Output the [x, y] coordinate of the center of the cell containing the given text.  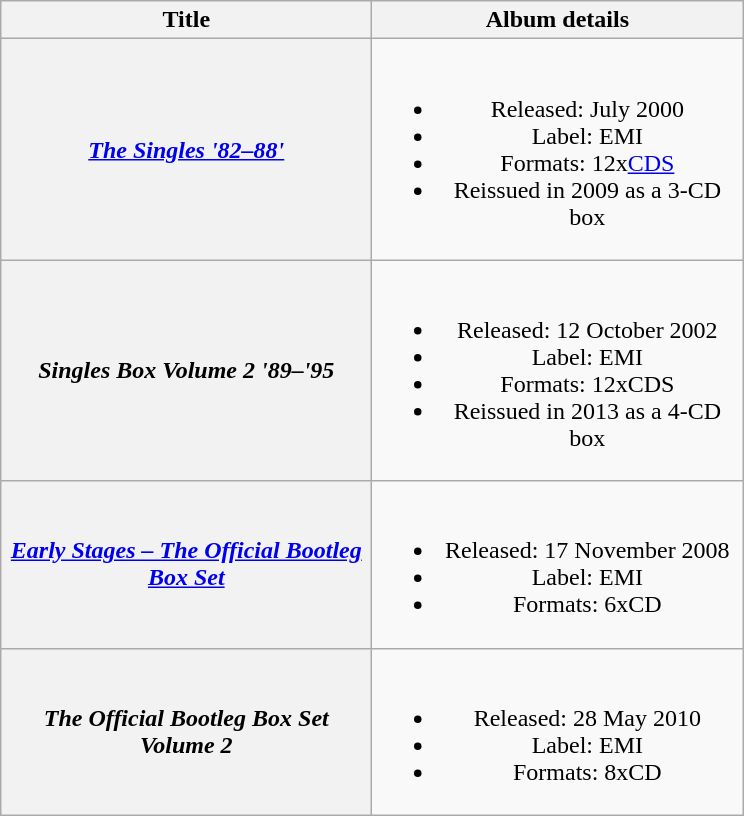
Early Stages – The Official Bootleg Box Set [186, 564]
Title [186, 20]
Released: 12 October 2002Label: EMIFormats: 12xCDSReissued in 2013 as a 4-CD box [558, 370]
The Official Bootleg Box Set Volume 2 [186, 732]
Singles Box Volume 2 '89–'95 [186, 370]
Album details [558, 20]
Released: 17 November 2008Label: EMIFormats: 6xCD [558, 564]
Released: 28 May 2010Label: EMIFormats: 8xCD [558, 732]
Released: July 2000Label: EMIFormats: 12xCDSReissued in 2009 as a 3-CD box [558, 150]
The Singles '82–88' [186, 150]
